Return the [X, Y] coordinate for the center point of the cell that contains the specified text.  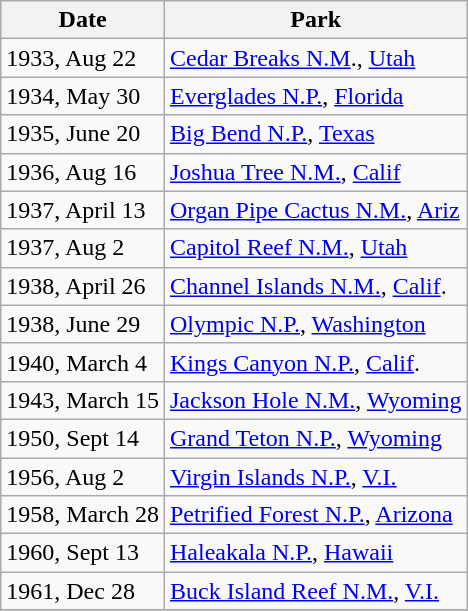
1938, June 29 [83, 324]
Date [83, 20]
Capitol Reef N.M., Utah [316, 248]
1950, Sept 14 [83, 438]
Haleakala N.P., Hawaii [316, 553]
Olympic N.P., Washington [316, 324]
Organ Pipe Cactus N.M., Ariz [316, 210]
1935, June 20 [83, 134]
Kings Canyon N.P., Calif. [316, 362]
1937, Aug 2 [83, 248]
Channel Islands N.M., Calif. [316, 286]
1961, Dec 28 [83, 591]
Everglades N.P., Florida [316, 96]
1958, March 28 [83, 515]
Cedar Breaks N.M., Utah [316, 58]
1938, April 26 [83, 286]
Jackson Hole N.M., Wyoming [316, 400]
Petrified Forest N.P., Arizona [316, 515]
Virgin Islands N.P., V.I. [316, 477]
1936, Aug 16 [83, 172]
Park [316, 20]
1943, March 15 [83, 400]
Buck Island Reef N.M., V.I. [316, 591]
Grand Teton N.P., Wyoming [316, 438]
1937, April 13 [83, 210]
Big Bend N.P., Texas [316, 134]
1956, Aug 2 [83, 477]
Joshua Tree N.M., Calif [316, 172]
1960, Sept 13 [83, 553]
1934, May 30 [83, 96]
1940, March 4 [83, 362]
1933, Aug 22 [83, 58]
